Return [X, Y] of the center of cell containing provided text 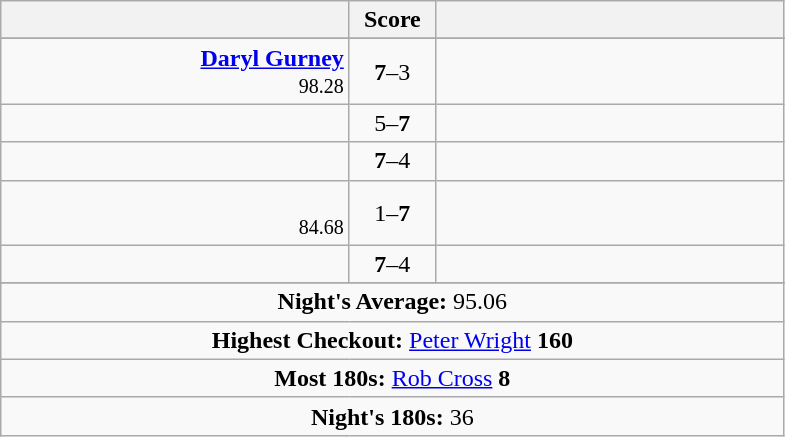
5–7 [392, 123]
Highest Checkout: Peter Wright 160 [392, 340]
84.68 [176, 212]
7–3 [392, 72]
1–7 [392, 212]
Most 180s: Rob Cross 8 [392, 378]
Score [392, 20]
Night's 180s: 36 [392, 416]
Daryl Gurney 98.28 [176, 72]
Night's Average: 95.06 [392, 302]
